Detect which cell encompasses the target text, then output its (X, Y) center coordinate. 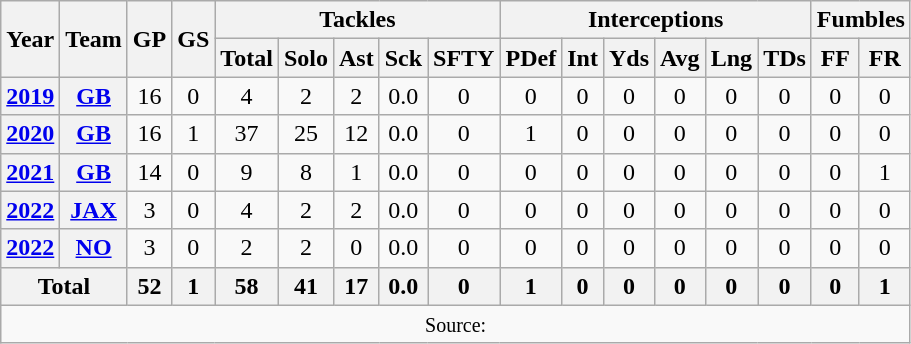
Avg (680, 58)
52 (149, 286)
2021 (30, 172)
2020 (30, 134)
12 (356, 134)
Tackles (358, 20)
9 (247, 172)
GP (149, 39)
25 (306, 134)
JAX (94, 210)
PDef (531, 58)
58 (247, 286)
Solo (306, 58)
Fumbles (860, 20)
17 (356, 286)
8 (306, 172)
Ast (356, 58)
GS (194, 39)
Yds (628, 58)
Sck (403, 58)
Lng (731, 58)
Interceptions (656, 20)
14 (149, 172)
Team (94, 39)
2019 (30, 96)
NO (94, 248)
37 (247, 134)
FR (884, 58)
Source: (456, 324)
Year (30, 39)
41 (306, 286)
FF (835, 58)
Int (583, 58)
TDs (785, 58)
SFTY (464, 58)
